Scan for the cell matching the given text and deliver its [X, Y] coordinate at center. 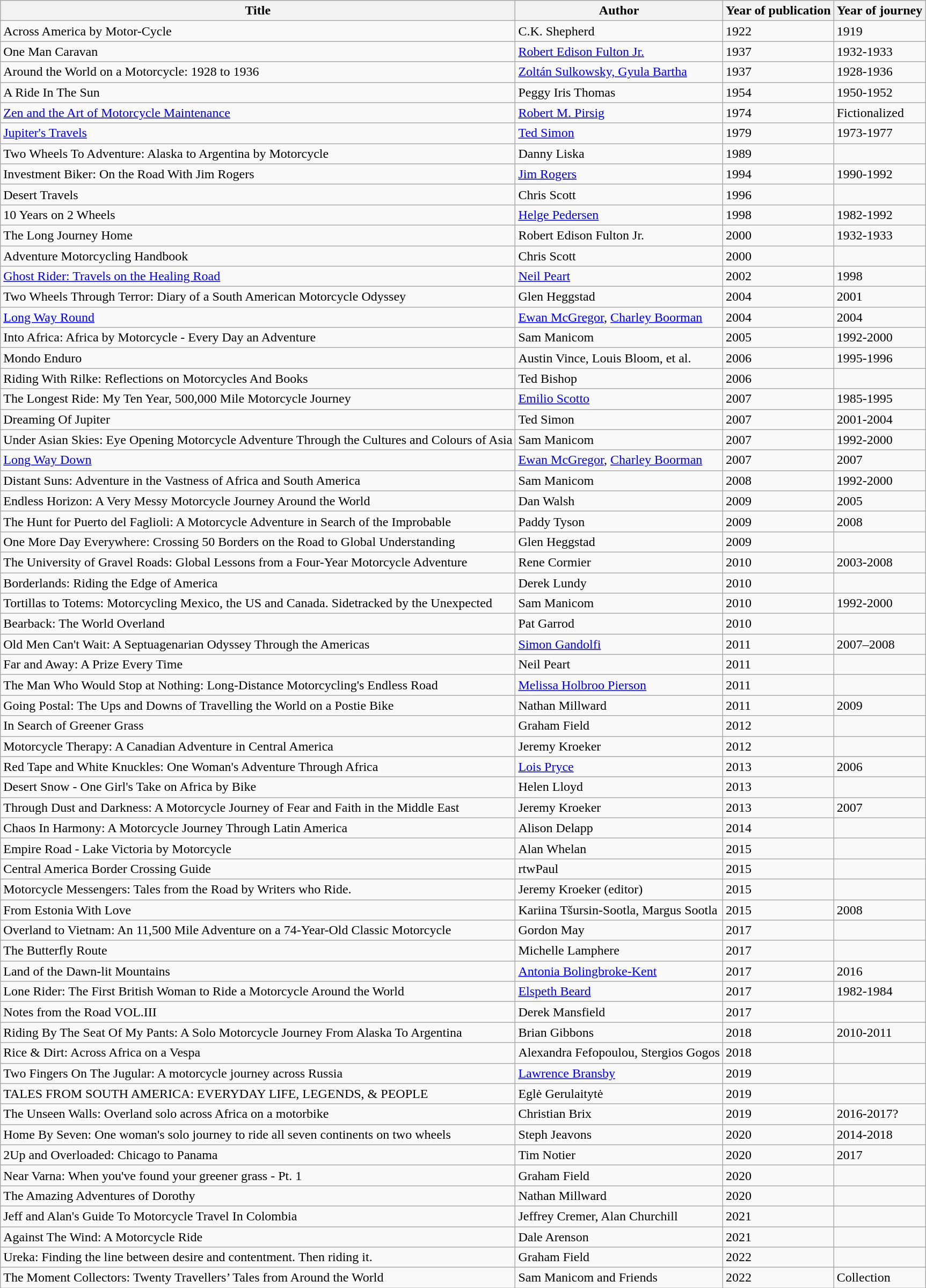
Author [619, 11]
Adventure Motorcycling Handbook [258, 256]
Pat Garrod [619, 624]
Under Asian Skies: Eye Opening Motorcycle Adventure Through the Cultures and Colours of Asia [258, 440]
One More Day Everywhere: Crossing 50 Borders on the Road to Global Understanding [258, 542]
Gordon May [619, 930]
C.K. Shepherd [619, 31]
Long Way Round [258, 317]
1985-1995 [879, 399]
2007–2008 [879, 644]
Borderlands: Riding the Edge of America [258, 583]
Robert M. Pirsig [619, 113]
Going Postal: The Ups and Downs of Travelling the World on a Postie Bike [258, 705]
Peggy Iris Thomas [619, 92]
The Man Who Would Stop at Nothing: Long-Distance Motorcycling's Endless Road [258, 685]
Michelle Lamphere [619, 951]
Red Tape and White Knuckles: One Woman's Adventure Through Africa [258, 767]
1994 [778, 174]
Dan Walsh [619, 501]
Title [258, 11]
Alexandra Fefopoulou, Stergios Gogos [619, 1053]
1973-1977 [879, 133]
10 Years on 2 Wheels [258, 215]
The University of Gravel Roads: Global Lessons from a Four-Year Motorcycle Adventure [258, 562]
Central America Border Crossing Guide [258, 869]
Far and Away: A Prize Every Time [258, 665]
The Unseen Walls: Overland solo across Africa on a motorbike [258, 1114]
Motorcycle Messengers: Tales from the Road by Writers who Ride. [258, 889]
Elspeth Beard [619, 992]
The Amazing Adventures of Dorothy [258, 1196]
1950-1952 [879, 92]
Collection [879, 1278]
Home By Seven: One woman's solo journey to ride all seven continents on two wheels [258, 1134]
Ted Bishop [619, 379]
Fictionalized [879, 113]
Zoltán Sulkowsky, Gyula Bartha [619, 72]
Riding With Rilke: Reflections on Motorcycles And Books [258, 379]
Mondo Enduro [258, 358]
A Ride In The Sun [258, 92]
Two Wheels Through Terror: Diary of a South American Motorcycle Odyssey [258, 297]
2016-2017? [879, 1114]
rtwPaul [619, 869]
Distant Suns: Adventure in the Vastness of Africa and South America [258, 481]
Chaos In Harmony: A Motorcycle Journey Through Latin America [258, 828]
Steph Jeavons [619, 1134]
In Search of Greener Grass [258, 726]
Emilio Scotto [619, 399]
Old Men Can't Wait: A Septuagenarian Odyssey Through the Americas [258, 644]
The Hunt for Puerto del Faglioli: A Motorcycle Adventure in Search of the Improbable [258, 521]
Around the World on a Motorcycle: 1928 to 1936 [258, 72]
Dreaming Of Jupiter [258, 419]
The Butterfly Route [258, 951]
Zen and the Art of Motorcycle Maintenance [258, 113]
Eglė Gerulaitytė [619, 1094]
Derek Mansfield [619, 1012]
Helge Pedersen [619, 215]
Lawrence Bransby [619, 1073]
The Long Journey Home [258, 235]
From Estonia With Love [258, 910]
2016 [879, 971]
Into Africa: Africa by Motorcycle - Every Day an Adventure [258, 338]
Two Wheels To Adventure: Alaska to Argentina by Motorcycle [258, 154]
Alison Delapp [619, 828]
Jeffrey Cremer, Alan Churchill [619, 1216]
Simon Gandolfi [619, 644]
Kariina Tšursin-Sootla, Margus Sootla [619, 910]
Ghost Rider: Travels on the Healing Road [258, 276]
Rene Cormier [619, 562]
2010-2011 [879, 1032]
1922 [778, 31]
Paddy Tyson [619, 521]
Land of the Dawn-lit Mountains [258, 971]
Sam Manicom and Friends [619, 1278]
1979 [778, 133]
Motorcycle Therapy: A Canadian Adventure in Central America [258, 746]
Antonia Bolingbroke-Kent [619, 971]
1974 [778, 113]
Christian Brix [619, 1114]
2001-2004 [879, 419]
Brian Gibbons [619, 1032]
The Moment Collectors: Twenty Travellers’ Tales from Around the World [258, 1278]
2001 [879, 297]
1919 [879, 31]
Lone Rider: The First British Woman to Ride a Motorcycle Around the World [258, 992]
Jeff and Alan's Guide To Motorcycle Travel In Colombia [258, 1216]
Melissa Holbroo Pierson [619, 685]
Alan Whelan [619, 848]
Long Way Down [258, 460]
Desert Travels [258, 194]
Bearback: The World Overland [258, 624]
Dale Arenson [619, 1236]
Investment Biker: On the Road With Jim Rogers [258, 174]
Derek Lundy [619, 583]
Year of journey [879, 11]
The Longest Ride: My Ten Year, 500,000 Mile Motorcycle Journey [258, 399]
1954 [778, 92]
Through Dust and Darkness: A Motorcycle Journey of Fear and Faith in the Middle East [258, 807]
1995-1996 [879, 358]
1996 [778, 194]
Overland to Vietnam: An 11,500 Mile Adventure on a 74-Year-Old Classic Motorcycle [258, 930]
1928-1936 [879, 72]
Danny Liska [619, 154]
2014 [778, 828]
Lois Pryce [619, 767]
Across America by Motor-Cycle [258, 31]
Riding By The Seat Of My Pants: A Solo Motorcycle Journey From Alaska To Argentina [258, 1032]
1982-1992 [879, 215]
Tortillas to Totems: Motorcycling Mexico, the US and Canada. Sidetracked by the Unexpected [258, 603]
2014-2018 [879, 1134]
2002 [778, 276]
Notes from the Road VOL.III [258, 1012]
2Up and Overloaded: Chicago to Panama [258, 1155]
Near Varna: When you've found your greener grass - Pt. 1 [258, 1175]
1989 [778, 154]
Helen Lloyd [619, 787]
Rice & Dirt: Across Africa on a Vespa [258, 1053]
Year of publication [778, 11]
TALES FROM SOUTH AMERICA: EVERYDAY LIFE, LEGENDS, & PEOPLE [258, 1094]
Empire Road - Lake Victoria by Motorcycle [258, 848]
Austin Vince, Louis Bloom, et al. [619, 358]
Jim Rogers [619, 174]
2003-2008 [879, 562]
Tim Notier [619, 1155]
Ureka: Finding the line between desire and contentment. Then riding it. [258, 1257]
One Man Caravan [258, 52]
1990-1992 [879, 174]
Desert Snow - One Girl's Take on Africa by Bike [258, 787]
Jeremy Kroeker (editor) [619, 889]
Against The Wind: A Motorcycle Ride [258, 1236]
Endless Horizon: A Very Messy Motorcycle Journey Around the World [258, 501]
1982-1984 [879, 992]
Two Fingers On The Jugular: A motorcycle journey across Russia [258, 1073]
Jupiter's Travels [258, 133]
